For the text-containing cell, return its midpoint in [X, Y] coordinate format. 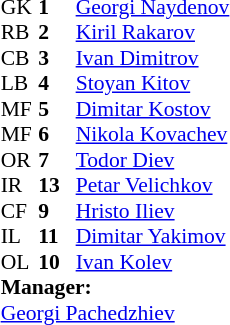
2 [57, 33]
Stoyan Kitov [153, 83]
Ivan Kolev [153, 262]
Nikola Kovachev [153, 135]
CF [20, 211]
Petar Velichkov [153, 185]
9 [57, 211]
4 [57, 83]
3 [57, 58]
13 [57, 185]
CB [20, 58]
10 [57, 262]
Dimitar Yakimov [153, 237]
OR [20, 160]
Ivan Dimitrov [153, 58]
Dimitar Kostov [153, 109]
LB [20, 83]
Todor Diev [153, 160]
IL [20, 237]
7 [57, 160]
Kiril Rakarov [153, 33]
11 [57, 237]
Manager: [116, 287]
Hristo Iliev [153, 211]
IR [20, 185]
6 [57, 135]
RB [20, 33]
OL [20, 262]
5 [57, 109]
